Search for the cell housing the specified text and yield its [x, y] center coordinate. 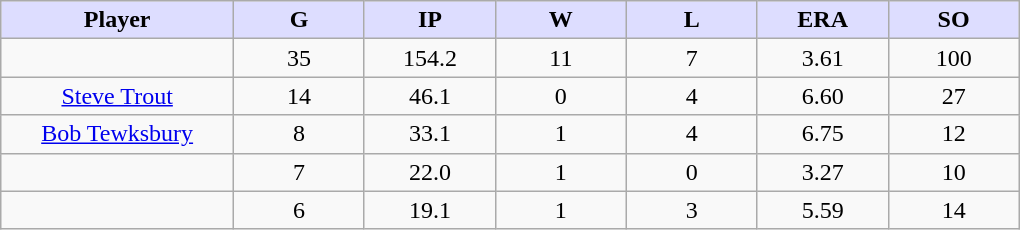
46.1 [430, 96]
G [300, 20]
10 [954, 172]
22.0 [430, 172]
Bob Tewksbury [118, 134]
6.60 [822, 96]
3.27 [822, 172]
Player [118, 20]
154.2 [430, 58]
3.61 [822, 58]
19.1 [430, 210]
100 [954, 58]
8 [300, 134]
3 [692, 210]
35 [300, 58]
IP [430, 20]
L [692, 20]
6 [300, 210]
12 [954, 134]
11 [560, 58]
W [560, 20]
6.75 [822, 134]
ERA [822, 20]
5.59 [822, 210]
33.1 [430, 134]
27 [954, 96]
SO [954, 20]
Steve Trout [118, 96]
